Scan for the cell matching the given text and deliver its (x, y) coordinate at center. 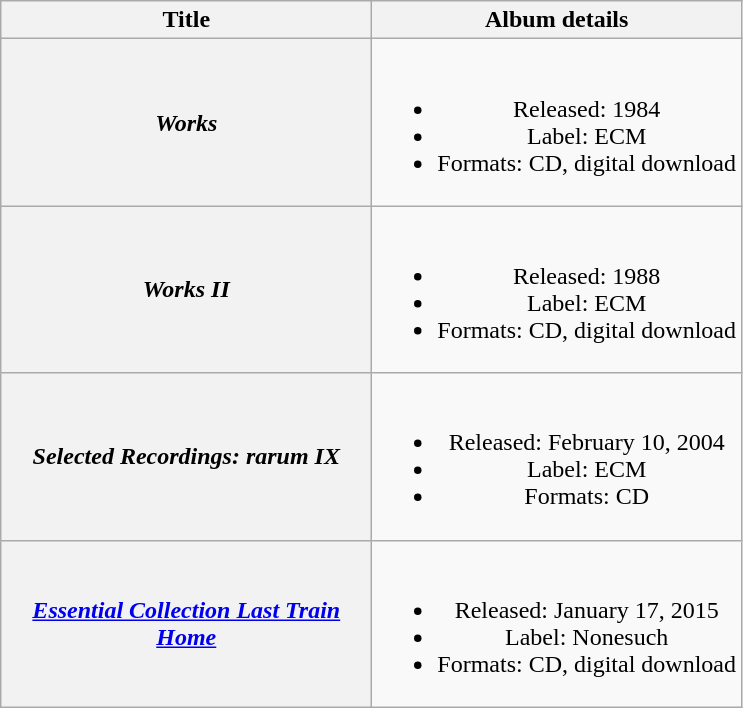
Released: January 17, 2015Label: NonesuchFormats: CD, digital download (557, 624)
Released: 1984Label: ECMFormats: CD, digital download (557, 122)
Works II (186, 290)
Selected Recordings: rarum IX (186, 456)
Works (186, 122)
Album details (557, 20)
Released: February 10, 2004Label: ECMFormats: CD (557, 456)
Released: 1988Label: ECMFormats: CD, digital download (557, 290)
Essential Collection Last Train Home (186, 624)
Title (186, 20)
